Search for the cell housing the specified text and yield its [x, y] center coordinate. 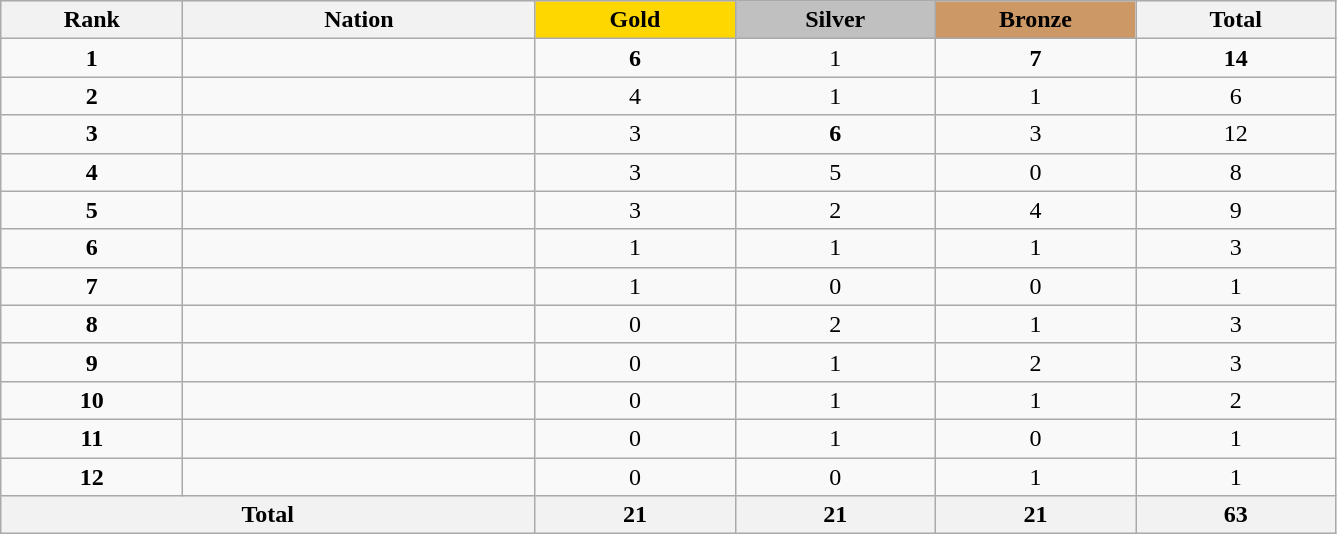
63 [1236, 515]
Gold [635, 20]
Rank [92, 20]
Nation [359, 20]
10 [92, 400]
Bronze [1035, 20]
11 [92, 438]
14 [1236, 58]
Silver [835, 20]
